Return the [X, Y] coordinate for the center point of the cell that contains the specified text.  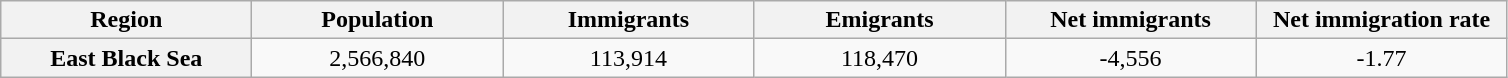
-1.77 [1382, 58]
Region [126, 20]
Net immigrants [1130, 20]
Population [378, 20]
Emigrants [880, 20]
Immigrants [628, 20]
Net immigration rate [1382, 20]
113,914 [628, 58]
118,470 [880, 58]
East Black Sea [126, 58]
-4,556 [1130, 58]
2,566,840 [378, 58]
